Scan for the cell matching the given text and deliver its (x, y) coordinate at center. 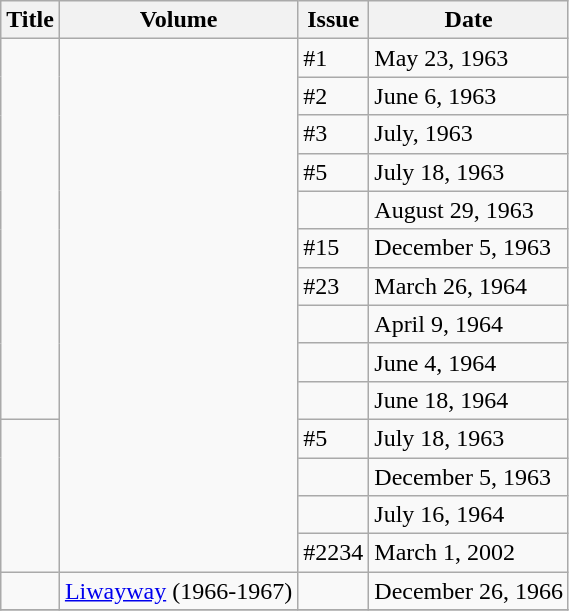
Issue (334, 20)
April 9, 1964 (469, 324)
March 1, 2002 (469, 553)
Date (469, 20)
#2234 (334, 553)
Liwayway (1966-1967) (178, 591)
#2 (334, 96)
March 26, 1964 (469, 286)
Volume (178, 20)
Title (30, 20)
#23 (334, 286)
July 16, 1964 (469, 515)
August 29, 1963 (469, 210)
#15 (334, 248)
June 4, 1964 (469, 362)
July, 1963 (469, 134)
#1 (334, 58)
#3 (334, 134)
May 23, 1963 (469, 58)
June 6, 1963 (469, 96)
June 18, 1964 (469, 400)
December 26, 1966 (469, 591)
